Output the [X, Y] coordinate of the center of the cell containing the given text.  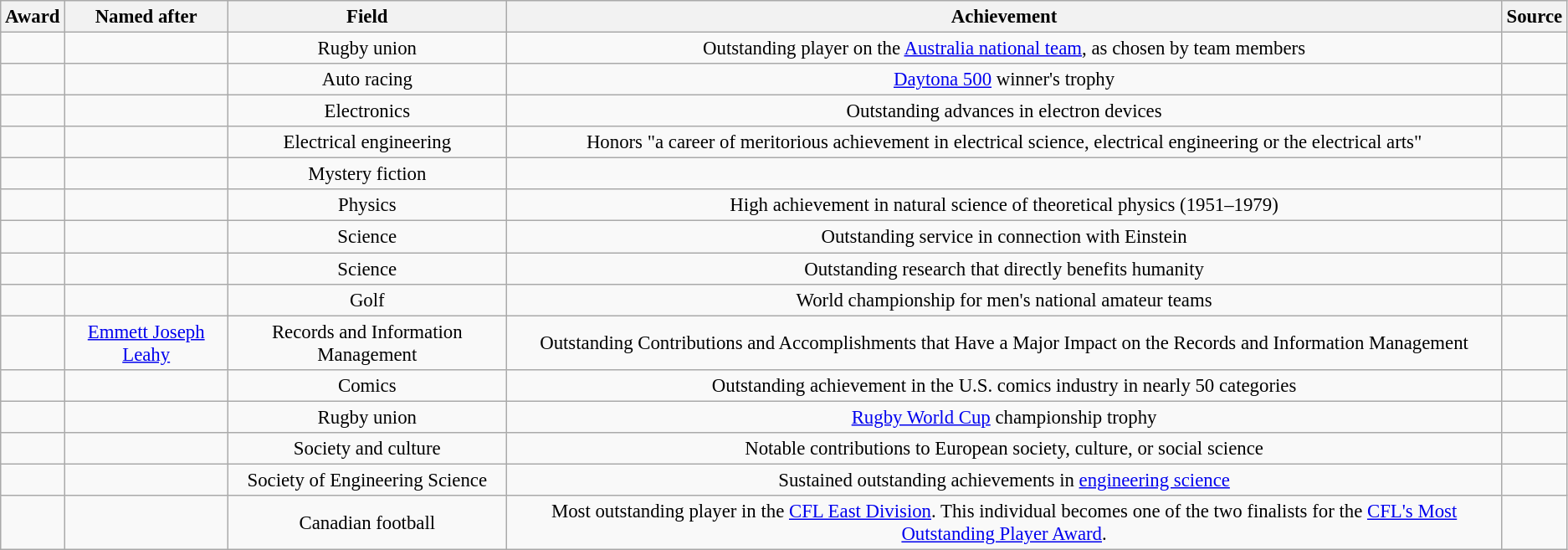
Canadian football [367, 522]
Mystery fiction [367, 174]
Notable contributions to European society, culture, or social science [1004, 449]
Outstanding achievement in the U.S. comics industry in nearly 50 categories [1004, 385]
Most outstanding player in the CFL East Division. This individual becomes one of the two finalists for the CFL's Most Outstanding Player Award. [1004, 522]
Sustained outstanding achievements in engineering science [1004, 480]
Emmett Joseph Leahy [146, 343]
Electronics [367, 111]
Auto racing [367, 80]
World championship for men's national amateur teams [1004, 300]
Outstanding player on the Australia national team, as chosen by team members [1004, 49]
High achievement in natural science of theoretical physics (1951–1979) [1004, 205]
Honors "a career of meritorious achievement in electrical science, electrical engineering or the electrical arts" [1004, 142]
Source [1535, 17]
Field [367, 17]
Society of Engineering Science [367, 480]
Award [33, 17]
Daytona 500 winner's trophy [1004, 80]
Physics [367, 205]
Achievement [1004, 17]
Outstanding service in connection with Einstein [1004, 237]
Named after [146, 17]
Rugby World Cup championship trophy [1004, 417]
Outstanding advances in electron devices [1004, 111]
Comics [367, 385]
Society and culture [367, 449]
Outstanding research that directly benefits humanity [1004, 269]
Golf [367, 300]
Outstanding Contributions and Accomplishments that Have a Major Impact on the Records and Information Management [1004, 343]
Electrical engineering [367, 142]
Records and Information Management [367, 343]
